Extract the (X, Y) coordinate from the center of the cell holding the provided text.  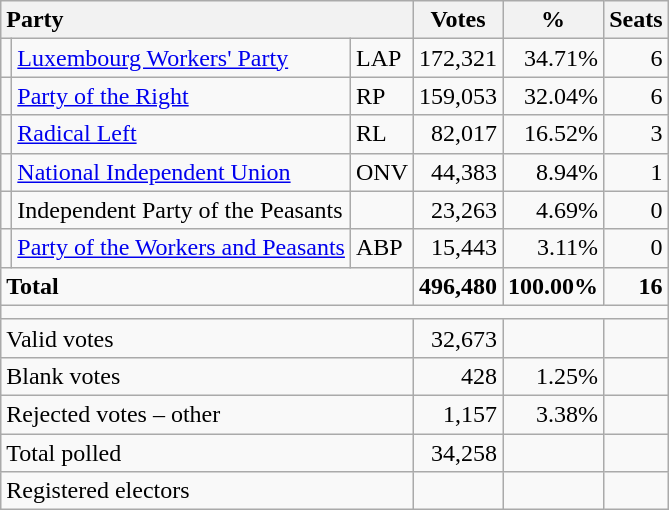
Luxembourg Workers' Party (182, 58)
Registered electors (208, 491)
LAP (382, 58)
34.71% (554, 58)
Seats (636, 20)
23,263 (458, 210)
172,321 (458, 58)
Valid votes (208, 338)
3.11% (554, 248)
44,383 (458, 172)
Independent Party of the Peasants (182, 210)
100.00% (554, 286)
15,443 (458, 248)
ABP (382, 248)
16.52% (554, 134)
Total (208, 286)
496,480 (458, 286)
Blank votes (208, 376)
1.25% (554, 376)
32,673 (458, 338)
4.69% (554, 210)
Rejected votes – other (208, 414)
1,157 (458, 414)
32.04% (554, 96)
Votes (458, 20)
Radical Left (182, 134)
ONV (382, 172)
428 (458, 376)
National Independent Union (182, 172)
1 (636, 172)
16 (636, 286)
34,258 (458, 453)
159,053 (458, 96)
Party of the Workers and Peasants (182, 248)
Party of the Right (182, 96)
RP (382, 96)
82,017 (458, 134)
% (554, 20)
Total polled (208, 453)
3 (636, 134)
3.38% (554, 414)
RL (382, 134)
8.94% (554, 172)
Party (208, 20)
